For the text-containing cell, return its midpoint in [x, y] coordinate format. 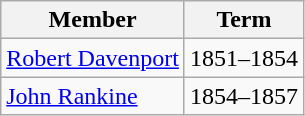
Robert Davenport [93, 58]
Term [244, 20]
Member [93, 20]
1854–1857 [244, 96]
John Rankine [93, 96]
1851–1854 [244, 58]
